Capture the cell that displays the provided text and extract its (X, Y) central coordinate. 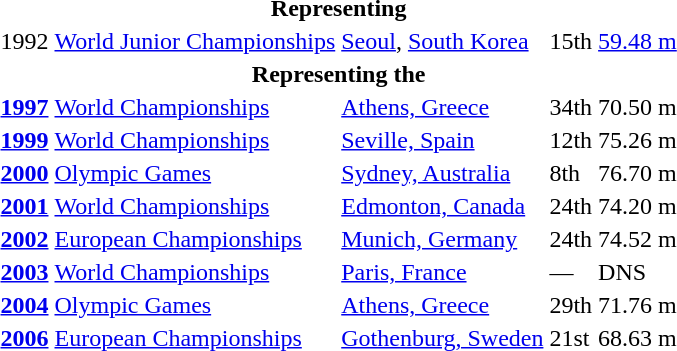
12th (571, 140)
Paris, France (442, 272)
8th (571, 173)
34th (571, 107)
15th (571, 41)
European Championships (195, 239)
— (571, 272)
Seville, Spain (442, 140)
Seoul, South Korea (442, 41)
Edmonton, Canada (442, 206)
World Junior Championships (195, 41)
Munich, Germany (442, 239)
Sydney, Australia (442, 173)
29th (571, 305)
